Search for the cell housing the specified text and yield its [X, Y] center coordinate. 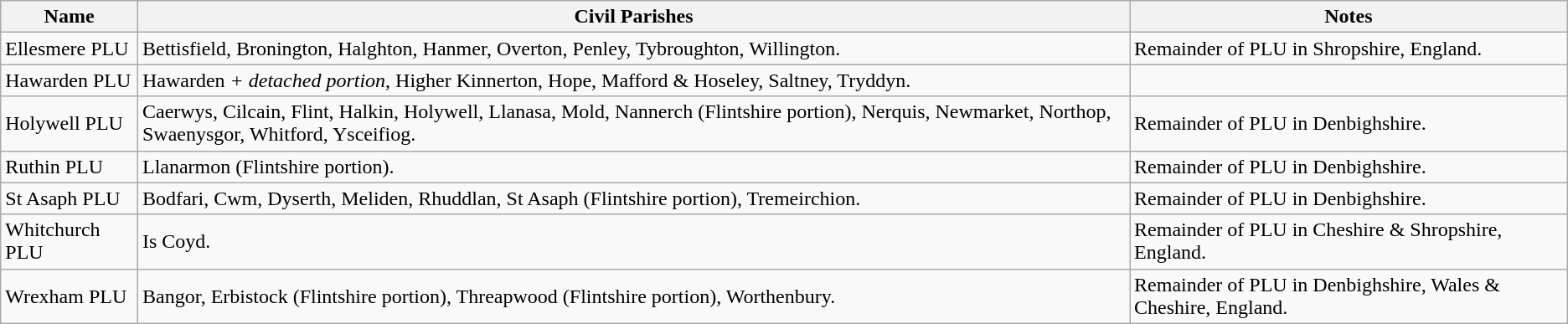
Llanarmon (Flintshire portion). [633, 167]
Bangor, Erbistock (Flintshire portion), Threapwood (Flintshire portion), Worthenbury. [633, 296]
Ruthin PLU [70, 167]
Bodfari, Cwm, Dyserth, Meliden, Rhuddlan, St Asaph (Flintshire portion), Tremeirchion. [633, 198]
Bettisfield, Bronington, Halghton, Hanmer, Overton, Penley, Tybroughton, Willington. [633, 49]
Whitchurch PLU [70, 241]
St Asaph PLU [70, 198]
Civil Parishes [633, 17]
Notes [1349, 17]
Remainder of PLU in Shropshire, England. [1349, 49]
Remainder of PLU in Cheshire & Shropshire, England. [1349, 241]
Wrexham PLU [70, 296]
Is Coyd. [633, 241]
Hawarden + detached portion, Higher Kinnerton, Hope, Mafford & Hoseley, Saltney, Tryddyn. [633, 80]
Ellesmere PLU [70, 49]
Hawarden PLU [70, 80]
Name [70, 17]
Remainder of PLU in Denbighshire, Wales & Cheshire, England. [1349, 296]
Holywell PLU [70, 124]
